Pinpoint the cell where the given text exists, returning its [x, y] midpoint coordinate. 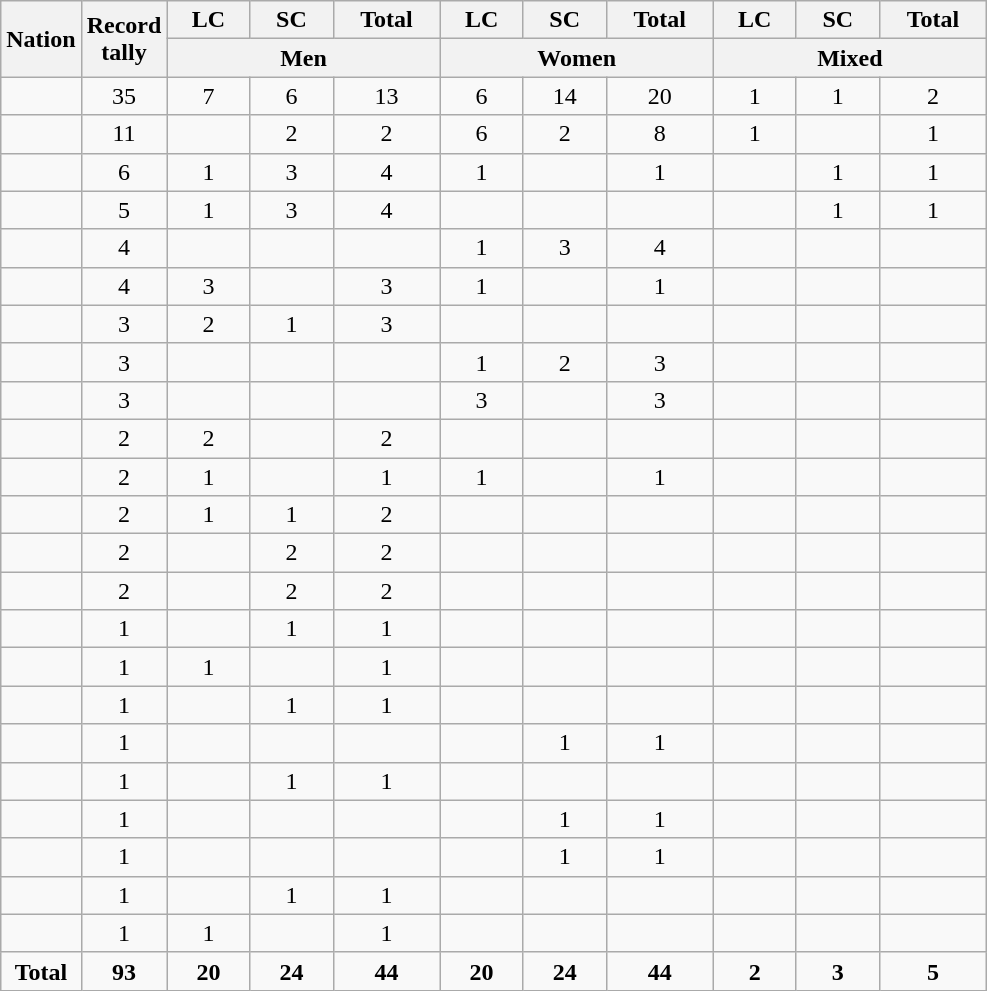
Mixed [850, 58]
35 [124, 96]
13 [386, 96]
11 [124, 134]
14 [564, 96]
Nation [41, 39]
Women [576, 58]
8 [660, 134]
93 [124, 971]
7 [208, 96]
Men [304, 58]
Recordtally [124, 39]
